Return [X, Y] of the center of cell containing provided text 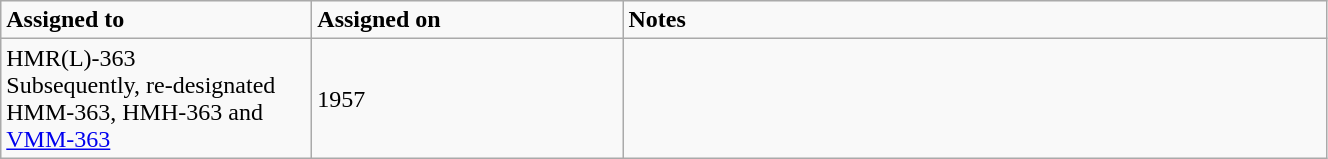
HMR(L)-363Subsequently, re-designated HMM-363, HMH-363 and VMM-363 [156, 98]
Assigned to [156, 20]
Assigned on [468, 20]
Notes [975, 20]
1957 [468, 98]
